Determine the (x, y) coordinate at the center of the cell enclosing the given text.  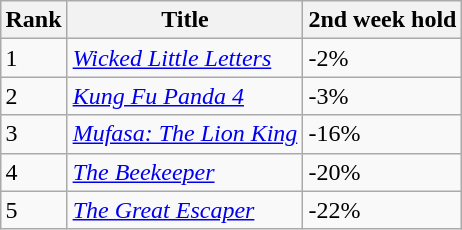
3 (34, 134)
-16% (382, 134)
Kung Fu Panda 4 (185, 96)
2 (34, 96)
-3% (382, 96)
Mufasa: The Lion King (185, 134)
Title (185, 20)
The Great Escaper (185, 210)
2nd week hold (382, 20)
5 (34, 210)
1 (34, 58)
Rank (34, 20)
-22% (382, 210)
The Beekeeper (185, 172)
Wicked Little Letters (185, 58)
4 (34, 172)
-20% (382, 172)
-2% (382, 58)
